Capture the cell that displays the provided text and extract its [X, Y] central coordinate. 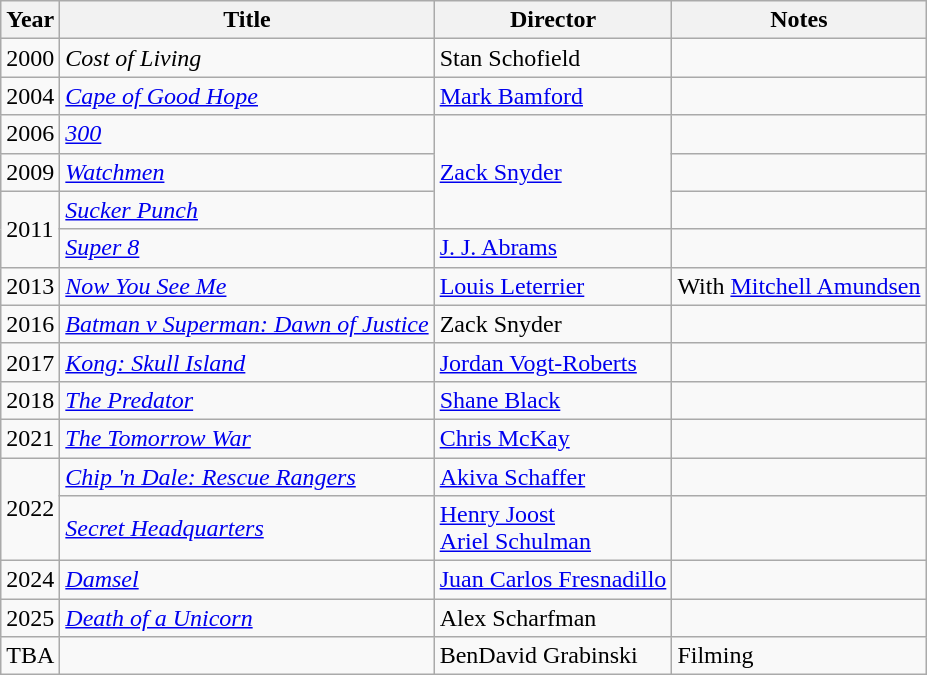
Kong: Skull Island [247, 362]
J. J. Abrams [553, 248]
Chip 'n Dale: Rescue Rangers [247, 477]
2000 [30, 58]
2009 [30, 172]
Now You See Me [247, 286]
Akiva Schaffer [553, 477]
Chris McKay [553, 438]
Damsel [247, 580]
Super 8 [247, 248]
The Tomorrow War [247, 438]
2022 [30, 510]
Notes [799, 20]
2018 [30, 400]
Louis Leterrier [553, 286]
2016 [30, 324]
Title [247, 20]
Secret Headquarters [247, 528]
Sucker Punch [247, 210]
Shane Black [553, 400]
Death of a Unicorn [247, 618]
2006 [30, 134]
Filming [799, 656]
2021 [30, 438]
Stan Schofield [553, 58]
2024 [30, 580]
Watchmen [247, 172]
Cost of Living [247, 58]
2011 [30, 229]
2013 [30, 286]
Juan Carlos Fresnadillo [553, 580]
Jordan Vogt-Roberts [553, 362]
Batman v Superman: Dawn of Justice [247, 324]
300 [247, 134]
Henry JoostAriel Schulman [553, 528]
Director [553, 20]
2004 [30, 96]
2025 [30, 618]
The Predator [247, 400]
BenDavid Grabinski [553, 656]
Cape of Good Hope [247, 96]
Mark Bamford [553, 96]
2017 [30, 362]
With Mitchell Amundsen [799, 286]
TBA [30, 656]
Alex Scharfman [553, 618]
Year [30, 20]
